From the cell containing the given text, extract its center point as (X, Y) coordinate. 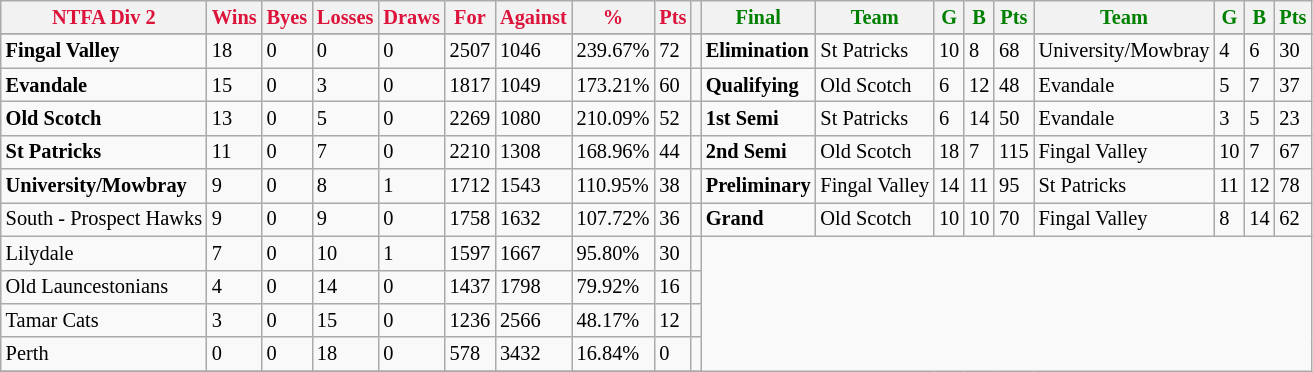
72 (672, 51)
1632 (534, 219)
38 (672, 186)
36 (672, 219)
Tamar Cats (104, 320)
16.84% (614, 354)
578 (470, 354)
115 (1014, 152)
78 (1292, 186)
44 (672, 152)
Byes (287, 17)
60 (672, 85)
% (614, 17)
1236 (470, 320)
70 (1014, 219)
1597 (470, 253)
Old Launcestonians (104, 287)
For (470, 17)
16 (672, 287)
1080 (534, 118)
1308 (534, 152)
Preliminary (758, 186)
Wins (234, 17)
2269 (470, 118)
Perth (104, 354)
1817 (470, 85)
95 (1014, 186)
67 (1292, 152)
173.21% (614, 85)
South - Prospect Hawks (104, 219)
3432 (534, 354)
Grand (758, 219)
Elimination (758, 51)
1049 (534, 85)
1712 (470, 186)
Lilydale (104, 253)
13 (234, 118)
110.95% (614, 186)
52 (672, 118)
1543 (534, 186)
2566 (534, 320)
2210 (470, 152)
1437 (470, 287)
Against (534, 17)
210.09% (614, 118)
NTFA Div 2 (104, 17)
168.96% (614, 152)
48.17% (614, 320)
Final (758, 17)
95.80% (614, 253)
239.67% (614, 51)
1667 (534, 253)
1st Semi (758, 118)
1798 (534, 287)
1046 (534, 51)
68 (1014, 51)
48 (1014, 85)
1758 (470, 219)
37 (1292, 85)
62 (1292, 219)
Draws (411, 17)
50 (1014, 118)
Losses (345, 17)
107.72% (614, 219)
23 (1292, 118)
2507 (470, 51)
79.92% (614, 287)
2nd Semi (758, 152)
Qualifying (758, 85)
